Identify which cell holds the provided text, then report its (x, y) central coordinate. 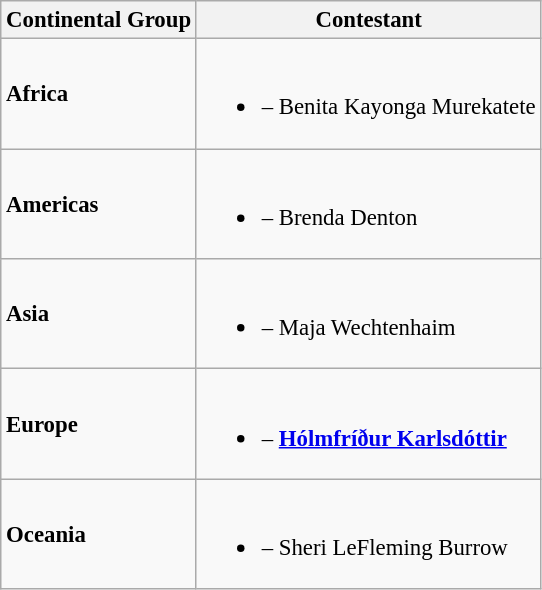
– Brenda Denton (368, 204)
– Maja Wechtenhaim (368, 314)
– Sheri LeFleming Burrow (368, 534)
Continental Group (99, 20)
– Benita Kayonga Murekatete (368, 94)
Americas (99, 204)
Africa (99, 94)
Contestant (368, 20)
Oceania (99, 534)
Europe (99, 424)
– Hólmfríður Karlsdóttir (368, 424)
Asia (99, 314)
